Return the [X, Y] coordinate for the center point of the cell that contains the specified text.  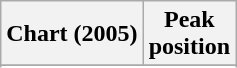
Peakposition [189, 34]
Chart (2005) [72, 34]
